Find where the given text appears and provide that cell's center as [X, Y] coordinate. 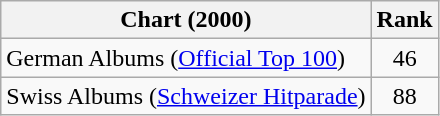
Chart (2000) [186, 20]
German Albums (Official Top 100) [186, 58]
Swiss Albums (Schweizer Hitparade) [186, 96]
46 [404, 58]
Rank [404, 20]
88 [404, 96]
